Return (X, Y) of the center of cell containing provided text 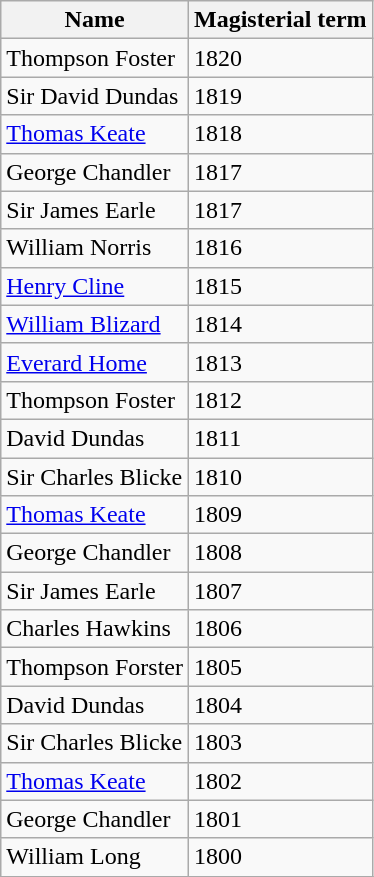
1808 (280, 553)
Magisterial term (280, 20)
1816 (280, 248)
William Norris (95, 248)
Charles Hawkins (95, 629)
1820 (280, 58)
1804 (280, 705)
1805 (280, 667)
Everard Home (95, 362)
1802 (280, 781)
1803 (280, 743)
1809 (280, 515)
Henry Cline (95, 286)
1801 (280, 819)
1815 (280, 286)
1810 (280, 477)
William Blizard (95, 324)
1807 (280, 591)
William Long (95, 857)
1800 (280, 857)
1812 (280, 400)
Thompson Forster (95, 667)
1806 (280, 629)
1811 (280, 438)
1814 (280, 324)
1813 (280, 362)
1818 (280, 134)
1819 (280, 96)
Sir David Dundas (95, 96)
Name (95, 20)
